Return [X, Y] of the center of cell containing provided text 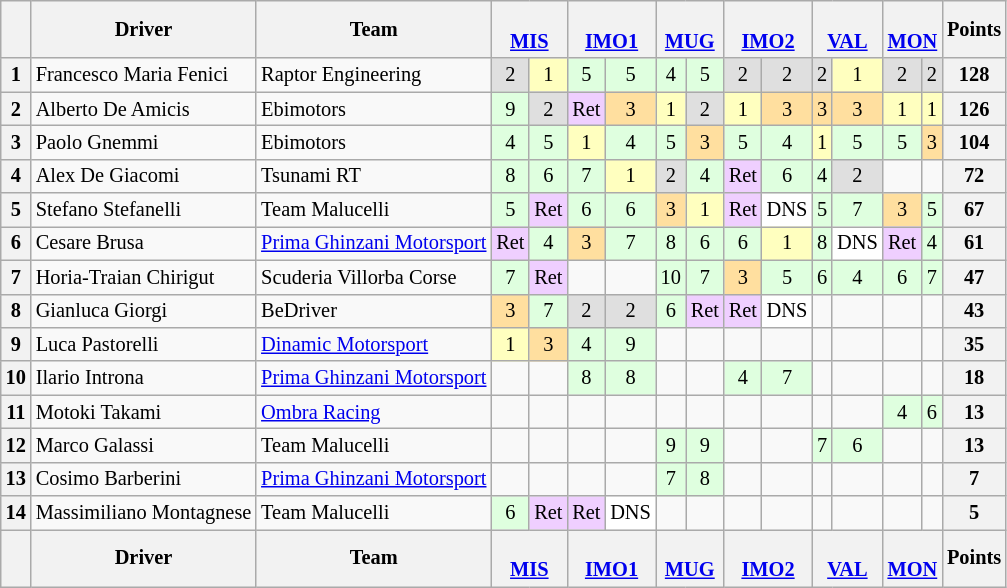
Cesare Brusa [144, 243]
BeDriver [374, 311]
Luca Pastorelli [144, 344]
104 [974, 142]
72 [974, 176]
43 [974, 311]
Ombra Racing [374, 412]
35 [974, 344]
126 [974, 109]
Marco Galassi [144, 445]
Cosimo Barberini [144, 479]
Alex De Giacomi [144, 176]
Alberto De Amicis [144, 109]
67 [974, 210]
Raptor Engineering [374, 75]
Motoki Takami [144, 412]
Massimiliano Montagnese [144, 513]
Scuderia Villorba Corse [374, 277]
Stefano Stefanelli [144, 210]
Dinamic Motorsport [374, 344]
Tsunami RT [374, 176]
Ilario Introna [144, 378]
61 [974, 243]
Francesco Maria Fenici [144, 75]
12 [16, 445]
47 [974, 277]
128 [974, 75]
Gianluca Giorgi [144, 311]
14 [16, 513]
18 [974, 378]
Horia-Traian Chirigut [144, 277]
Paolo Gnemmi [144, 142]
11 [16, 412]
